For the text-containing cell, return its midpoint in (x, y) coordinate format. 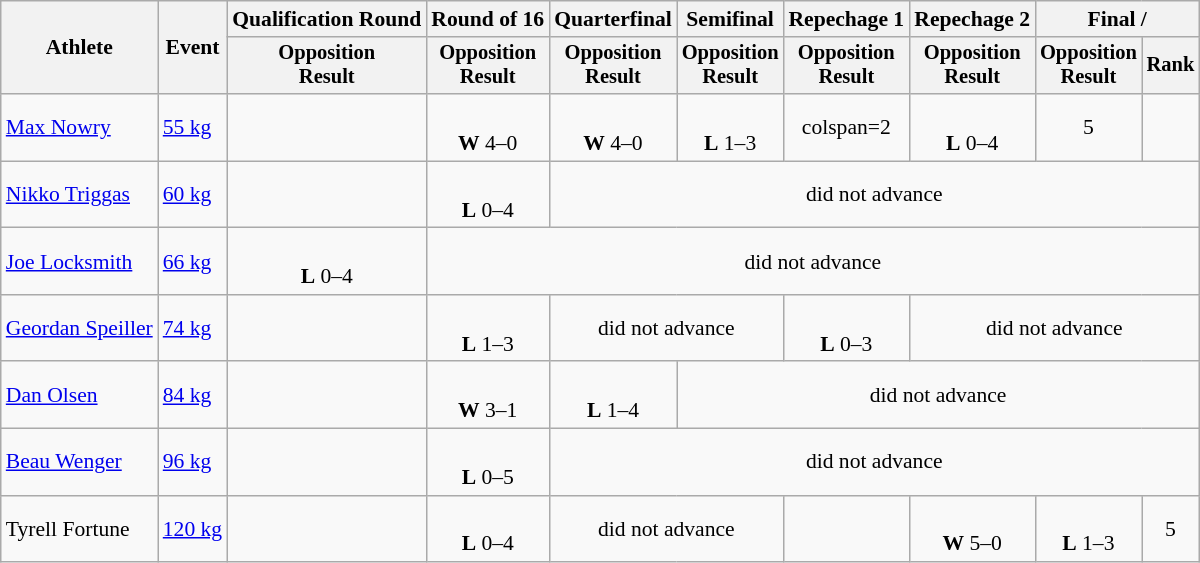
Repechage 2 (972, 19)
Athlete (80, 48)
Semifinal (730, 19)
60 kg (192, 194)
66 kg (192, 262)
L 0–3 (846, 328)
Round of 16 (488, 19)
Beau Wenger (80, 462)
Joe Locksmith (80, 262)
Max Nowry (80, 128)
L 1–4 (613, 396)
120 kg (192, 528)
74 kg (192, 328)
Dan Olsen (80, 396)
W 3–1 (488, 396)
Qualification Round (326, 19)
Repechage 1 (846, 19)
Final / (1117, 19)
L 0–5 (488, 462)
W 5–0 (972, 528)
Nikko Triggas (80, 194)
Tyrell Fortune (80, 528)
Rank (1171, 66)
Quarterfinal (613, 19)
Event (192, 48)
96 kg (192, 462)
55 kg (192, 128)
Geordan Speiller (80, 328)
colspan=2 (846, 128)
84 kg (192, 396)
